From the cell containing the given text, extract its center point as [X, Y] coordinate. 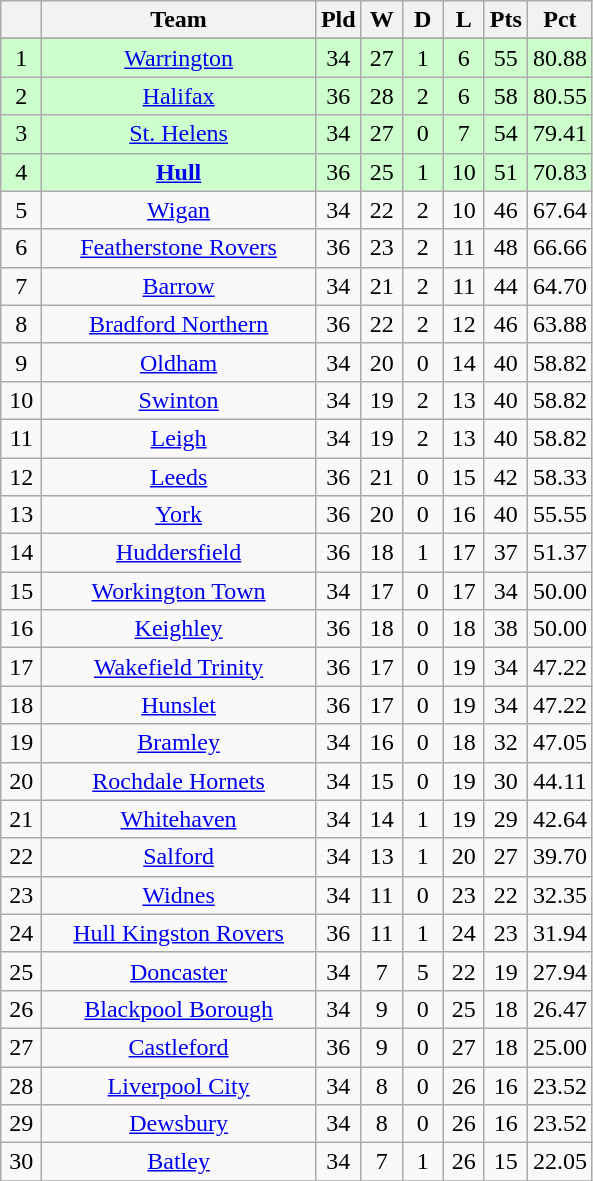
Widnes [179, 895]
York [179, 515]
66.66 [560, 248]
80.88 [560, 58]
Whitehaven [179, 819]
Huddersfield [179, 553]
44 [506, 286]
Oldham [179, 362]
42.64 [560, 819]
Pld [338, 20]
Rochdale Hornets [179, 781]
38 [506, 629]
Pct [560, 20]
3 [22, 134]
Pts [506, 20]
Featherstone Rovers [179, 248]
51.37 [560, 553]
67.64 [560, 210]
32 [506, 743]
Wigan [179, 210]
54 [506, 134]
47.05 [560, 743]
Team [179, 20]
31.94 [560, 933]
St. Helens [179, 134]
55.55 [560, 515]
Wakefield Trinity [179, 667]
Workington Town [179, 591]
Barrow [179, 286]
22.05 [560, 1162]
Doncaster [179, 971]
L [464, 20]
Blackpool Borough [179, 1009]
63.88 [560, 324]
4 [22, 172]
Dewsbury [179, 1124]
Bradford Northern [179, 324]
48 [506, 248]
51 [506, 172]
25.00 [560, 1047]
Salford [179, 857]
Halifax [179, 96]
Swinton [179, 400]
Batley [179, 1162]
Leigh [179, 438]
58.33 [560, 477]
27.94 [560, 971]
Leeds [179, 477]
Bramley [179, 743]
Warrington [179, 58]
64.70 [560, 286]
Castleford [179, 1047]
80.55 [560, 96]
55 [506, 58]
39.70 [560, 857]
Hull [179, 172]
26.47 [560, 1009]
Keighley [179, 629]
D [422, 20]
Liverpool City [179, 1085]
32.35 [560, 895]
Hull Kingston Rovers [179, 933]
70.83 [560, 172]
42 [506, 477]
W [382, 20]
79.41 [560, 134]
37 [506, 553]
44.11 [560, 781]
58 [506, 96]
Hunslet [179, 705]
